Locate the cell with the specified text and output its [x, y] center coordinate. 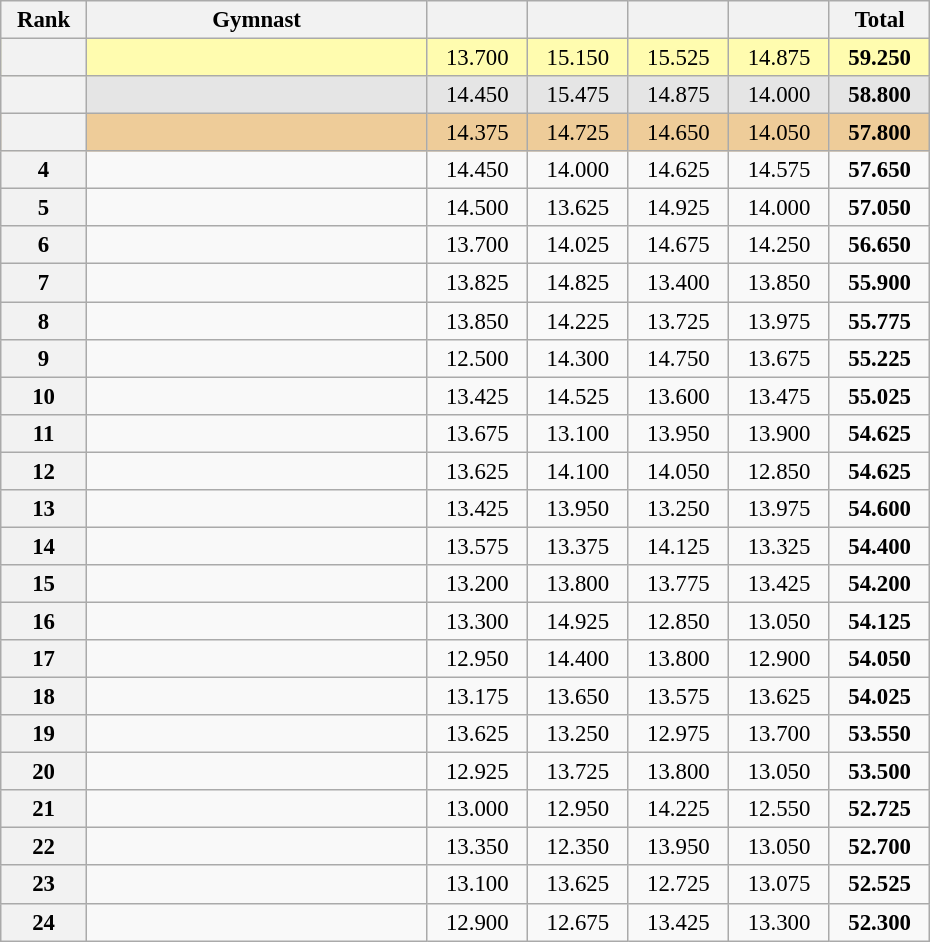
14.300 [578, 358]
15.525 [678, 58]
10 [44, 396]
54.400 [880, 546]
52.300 [880, 922]
11 [44, 433]
12 [44, 471]
12.550 [780, 809]
13.075 [780, 885]
Total [880, 20]
12.350 [578, 847]
54.200 [880, 584]
13.475 [780, 396]
14.125 [678, 546]
13.400 [678, 283]
55.225 [880, 358]
57.800 [880, 133]
14.525 [578, 396]
53.500 [880, 772]
55.025 [880, 396]
14.625 [678, 170]
8 [44, 321]
21 [44, 809]
15.150 [578, 58]
55.775 [880, 321]
14.400 [578, 659]
14.675 [678, 245]
13.325 [780, 546]
Gymnast [256, 20]
24 [44, 922]
14 [44, 546]
13.600 [678, 396]
5 [44, 208]
57.650 [880, 170]
12.675 [578, 922]
22 [44, 847]
54.025 [880, 697]
13.000 [478, 809]
7 [44, 283]
12.925 [478, 772]
52.525 [880, 885]
58.800 [880, 95]
57.050 [880, 208]
54.125 [880, 621]
9 [44, 358]
13.825 [478, 283]
16 [44, 621]
18 [44, 697]
13.200 [478, 584]
13.350 [478, 847]
6 [44, 245]
14.650 [678, 133]
13.375 [578, 546]
20 [44, 772]
55.900 [880, 283]
13.900 [780, 433]
17 [44, 659]
52.700 [880, 847]
14.025 [578, 245]
Rank [44, 20]
12.725 [678, 885]
14.500 [478, 208]
13 [44, 509]
15.475 [578, 95]
53.550 [880, 734]
56.650 [880, 245]
54.050 [880, 659]
14.375 [478, 133]
23 [44, 885]
14.825 [578, 283]
15 [44, 584]
13.650 [578, 697]
12.500 [478, 358]
59.250 [880, 58]
14.750 [678, 358]
12.975 [678, 734]
52.725 [880, 809]
54.600 [880, 509]
13.775 [678, 584]
14.250 [780, 245]
14.575 [780, 170]
13.175 [478, 697]
4 [44, 170]
14.100 [578, 471]
19 [44, 734]
14.725 [578, 133]
